Output the (X, Y) coordinate of the center of the cell containing the given text.  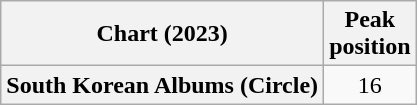
Chart (2023) (162, 34)
South Korean Albums (Circle) (162, 85)
16 (370, 85)
Peakposition (370, 34)
